Output the [X, Y] coordinate of the center of the cell containing the given text.  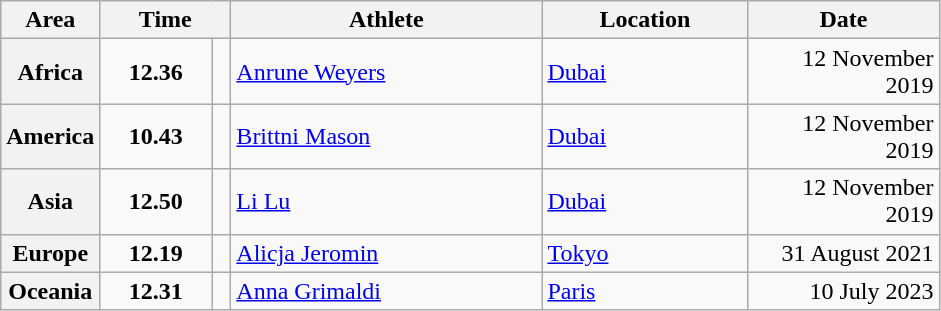
Athlete [386, 20]
Brittni Mason [386, 136]
10.43 [156, 136]
Anna Grimaldi [386, 291]
America [50, 136]
Location [645, 20]
Li Lu [386, 202]
Area [50, 20]
Africa [50, 72]
12.50 [156, 202]
Oceania [50, 291]
Date [844, 20]
Time [166, 20]
12.31 [156, 291]
10 July 2023 [844, 291]
Paris [645, 291]
Anrune Weyers [386, 72]
Tokyo [645, 253]
Alicja Jeromin [386, 253]
Europe [50, 253]
12.19 [156, 253]
Asia [50, 202]
31 August 2021 [844, 253]
12.36 [156, 72]
